Identify which cell holds the provided text, then report its (X, Y) central coordinate. 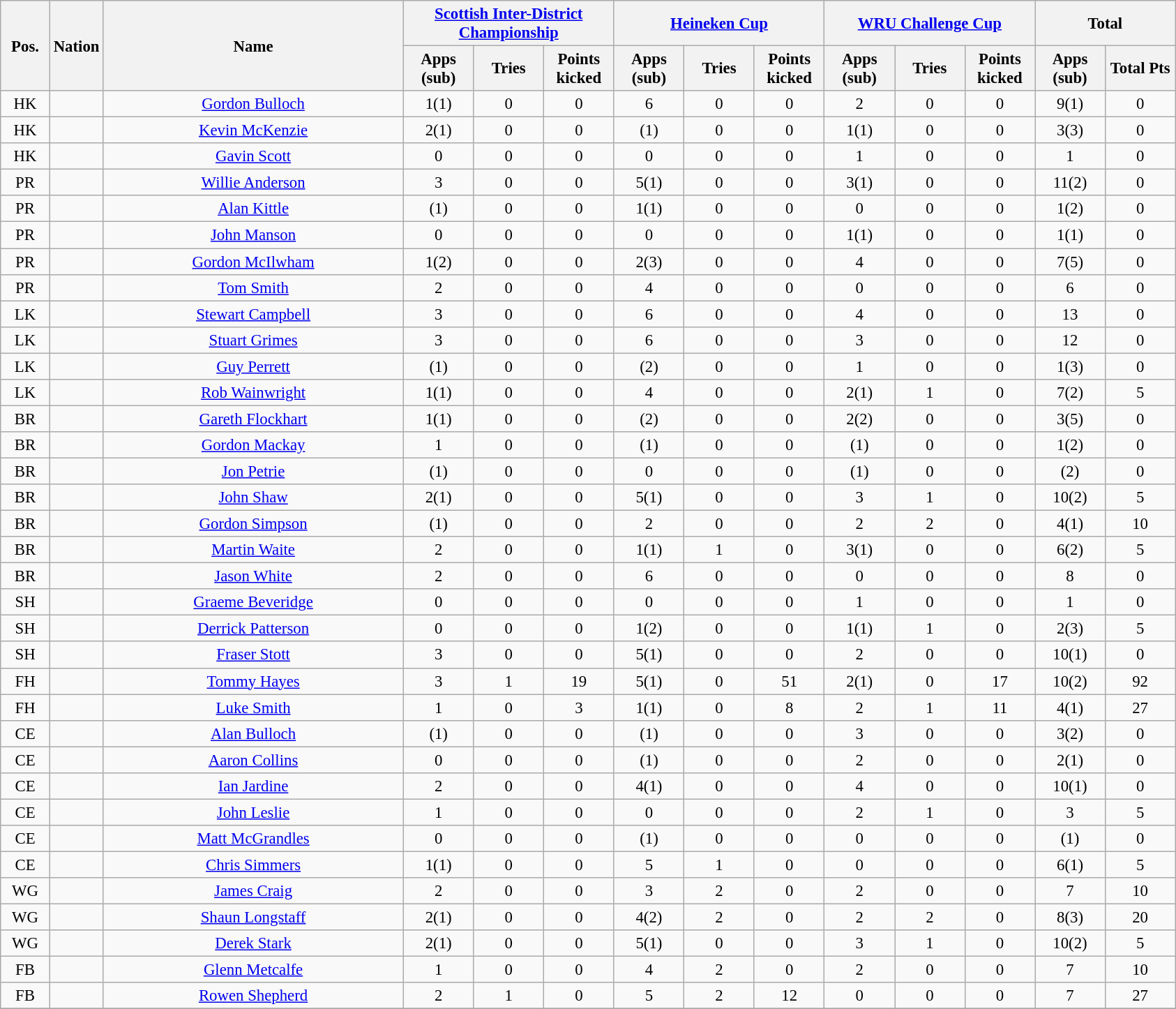
John Shaw (254, 498)
11(2) (1070, 183)
Gavin Scott (254, 156)
Fraser Stott (254, 655)
51 (790, 681)
Heineken Cup (719, 24)
Rob Wainwright (254, 393)
Luke Smith (254, 708)
7(5) (1070, 262)
John Manson (254, 235)
Gordon McIlwham (254, 262)
Aaron Collins (254, 760)
Jon Petrie (254, 471)
Willie Anderson (254, 183)
6(1) (1070, 865)
Guy Perrett (254, 366)
Glenn Metcalfe (254, 970)
Gordon Bulloch (254, 104)
3(3) (1070, 130)
Derrick Patterson (254, 629)
Tom Smith (254, 287)
Martin Waite (254, 550)
7(2) (1070, 393)
20 (1140, 918)
Total (1105, 24)
Pos. (25, 46)
Gordon Mackay (254, 445)
Rowen Shepherd (254, 996)
19 (579, 681)
17 (1000, 681)
Ian Jardine (254, 786)
1(3) (1070, 366)
Matt McGrandles (254, 839)
3(2) (1070, 733)
4(2) (649, 918)
Graeme Beveridge (254, 602)
11 (1000, 708)
92 (1140, 681)
13 (1070, 314)
3(5) (1070, 419)
Alan Kittle (254, 209)
Derek Stark (254, 943)
James Craig (254, 891)
2(2) (859, 419)
6(2) (1070, 550)
Shaun Longstaff (254, 918)
Stewart Campbell (254, 314)
John Leslie (254, 812)
Chris Simmers (254, 865)
Stuart Grimes (254, 340)
Kevin McKenzie (254, 130)
Alan Bulloch (254, 733)
Nation (76, 46)
8(3) (1070, 918)
9(1) (1070, 104)
Tommy Hayes (254, 681)
Total Pts (1140, 68)
WRU Challenge Cup (930, 24)
Name (254, 46)
Gordon Simpson (254, 524)
Scottish Inter-District Championship (508, 24)
Jason White (254, 576)
Gareth Flockhart (254, 419)
